Extract the (x, y) coordinate from the center of the cell holding the provided text.  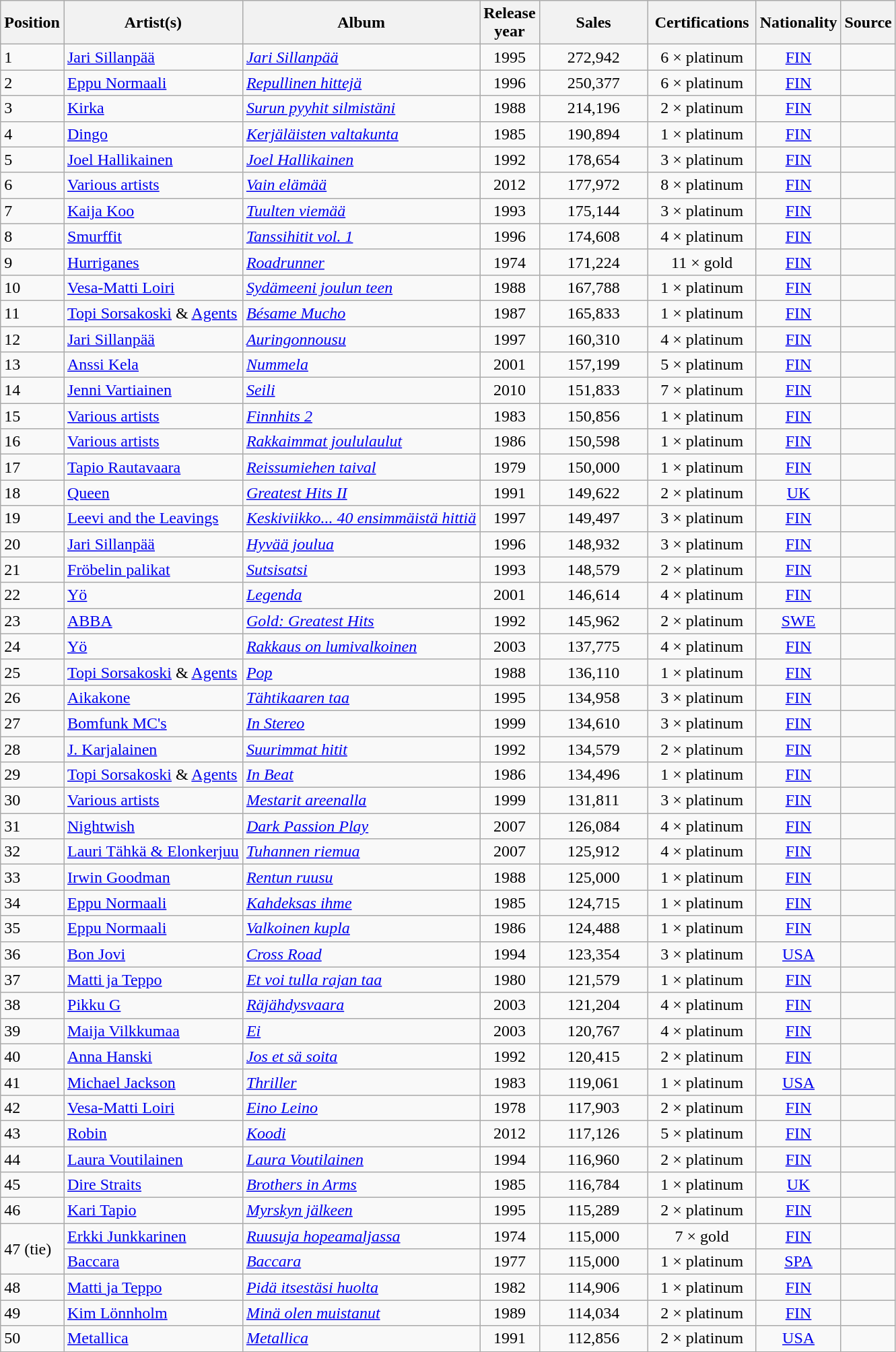
50 (32, 1339)
45 (32, 1185)
1977 (510, 1262)
19 (32, 518)
Pidä itsestäsi huolta (361, 1287)
272,942 (594, 57)
29 (32, 775)
Jos et sä soita (361, 1056)
Kahdeksas ihme (361, 903)
28 (32, 749)
35 (32, 928)
Legenda (361, 595)
16 (32, 442)
116,960 (594, 1159)
146,614 (594, 595)
Queen (153, 493)
Hurriganes (153, 262)
31 (32, 826)
1978 (510, 1108)
6 (32, 185)
37 (32, 980)
Aikakone (153, 698)
10 (32, 288)
123,354 (594, 954)
Rentun ruusu (361, 877)
Valkoinen kupla (361, 928)
Ruusuja hopeamaljassa (361, 1236)
Sales (594, 23)
Source (868, 23)
In Beat (361, 775)
Et voi tulla rajan taa (361, 980)
Roadrunner (361, 262)
145,962 (594, 621)
5 (32, 160)
Repullinen hittejä (361, 83)
Tuulten viemää (361, 211)
15 (32, 416)
Nummela (361, 365)
4 (32, 134)
Suurimmat hitit (361, 749)
1980 (510, 980)
39 (32, 1031)
17 (32, 467)
26 (32, 698)
Anssi Kela (153, 365)
Minä olen muistanut (361, 1313)
7 × gold (701, 1236)
46 (32, 1211)
48 (32, 1287)
121,579 (594, 980)
120,415 (594, 1056)
1982 (510, 1287)
214,196 (594, 108)
25 (32, 672)
Kim Lönnholm (153, 1313)
165,833 (594, 313)
Surun pyyhit silmistäni (361, 108)
Fröbelin palikat (153, 570)
8 × platinum (701, 185)
Sutsisatsi (361, 570)
SWE (798, 621)
34 (32, 903)
125,000 (594, 877)
126,084 (594, 826)
Kerjäläisten valtakunta (361, 134)
Position (32, 23)
134,579 (594, 749)
8 (32, 236)
Album (361, 23)
150,598 (594, 442)
In Stereo (361, 723)
40 (32, 1056)
1987 (510, 313)
21 (32, 570)
160,310 (594, 339)
Smurffit (153, 236)
44 (32, 1159)
Seili (361, 391)
148,579 (594, 570)
134,610 (594, 723)
38 (32, 1005)
2010 (510, 391)
Koodi (361, 1133)
Dire Straits (153, 1185)
1989 (510, 1313)
Lauri Tähkä & Elonkerjuu (153, 852)
Brothers in Arms (361, 1185)
Pop (361, 672)
120,767 (594, 1031)
149,622 (594, 493)
32 (32, 852)
Ei (361, 1031)
Bomfunk MC's (153, 723)
Tuhannen riemua (361, 852)
124,488 (594, 928)
41 (32, 1082)
Räjähdysvaara (361, 1005)
150,856 (594, 416)
Rakkaimmat joululaulut (361, 442)
117,903 (594, 1108)
Mestarit areenalla (361, 801)
24 (32, 646)
Bon Jovi (153, 954)
151,833 (594, 391)
Tanssihitit vol. 1 (361, 236)
Kirka (153, 108)
11 (32, 313)
Dark Passion Play (361, 826)
18 (32, 493)
Certifications (701, 23)
20 (32, 544)
115,289 (594, 1211)
14 (32, 391)
Tapio Rautavaara (153, 467)
Leevi and the Leavings (153, 518)
30 (32, 801)
124,715 (594, 903)
136,110 (594, 672)
Keskiviikko... 40 ensimmäistä hittiä (361, 518)
Releaseyear (510, 23)
112,856 (594, 1339)
43 (32, 1133)
178,654 (594, 160)
27 (32, 723)
Bésame Mucho (361, 313)
22 (32, 595)
23 (32, 621)
157,199 (594, 365)
Robin (153, 1133)
ABBA (153, 621)
Reissumiehen taival (361, 467)
174,608 (594, 236)
Nationality (798, 23)
150,000 (594, 467)
1 (32, 57)
42 (32, 1108)
Jenni Vartiainen (153, 391)
2 (32, 83)
137,775 (594, 646)
Artist(s) (153, 23)
33 (32, 877)
Pikku G (153, 1005)
Vain elämää (361, 185)
Michael Jackson (153, 1082)
190,894 (594, 134)
3 (32, 108)
114,034 (594, 1313)
Maija Vilkkumaa (153, 1031)
119,061 (594, 1082)
Hyvää joulua (361, 544)
36 (32, 954)
171,224 (594, 262)
Nightwish (153, 826)
1979 (510, 467)
Erkki Junkkarinen (153, 1236)
J. Karjalainen (153, 749)
Tähtikaaren taa (361, 698)
Anna Hanski (153, 1056)
149,497 (594, 518)
Myrskyn jälkeen (361, 1211)
Irwin Goodman (153, 877)
167,788 (594, 288)
Eino Leino (361, 1108)
134,958 (594, 698)
47 (tie) (32, 1249)
Thriller (361, 1082)
114,906 (594, 1287)
177,972 (594, 185)
Kari Tapio (153, 1211)
Sydämeeni joulun teen (361, 288)
7 × platinum (701, 391)
12 (32, 339)
134,496 (594, 775)
7 (32, 211)
125,912 (594, 852)
116,784 (594, 1185)
Greatest Hits II (361, 493)
175,144 (594, 211)
Gold: Greatest Hits (361, 621)
Rakkaus on lumivalkoinen (361, 646)
9 (32, 262)
13 (32, 365)
131,811 (594, 801)
117,126 (594, 1133)
Finnhits 2 (361, 416)
148,932 (594, 544)
11 × gold (701, 262)
121,204 (594, 1005)
Dingo (153, 134)
Kaija Koo (153, 211)
49 (32, 1313)
SPA (798, 1262)
Cross Road (361, 954)
Auringonnousu (361, 339)
250,377 (594, 83)
